Pinpoint the cell where the given text exists, returning its (X, Y) midpoint coordinate. 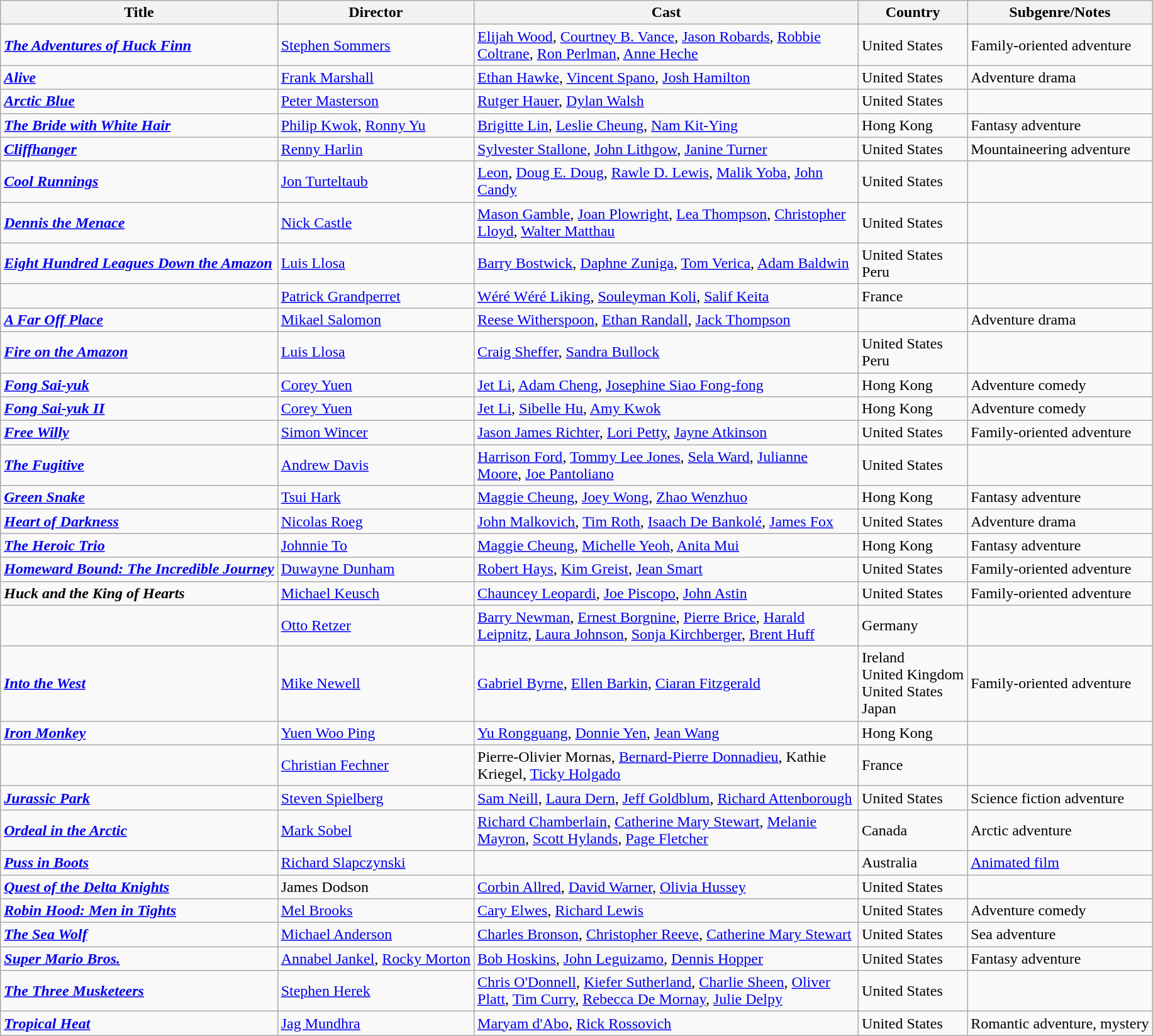
Dennis the Menace (139, 223)
The Bride with White Hair (139, 125)
Mikael Salomon (376, 320)
Country (913, 13)
Mason Gamble, Joan Plowright, Lea Thompson, Christopher Lloyd, Walter Matthau (667, 223)
Nicolas Roeg (376, 521)
Alive (139, 77)
A Far Off Place (139, 320)
Peter Masterson (376, 101)
Germany (913, 625)
Eight Hundred Leagues Down the Amazon (139, 263)
Australia (913, 862)
Wéré Wéré Liking, Souleyman Koli, Salif Keita (667, 296)
Arctic Blue (139, 101)
Fong Sai-yuk (139, 384)
Romantic adventure, mystery (1060, 1023)
Iron Monkey (139, 733)
Brigitte Lin, Leslie Cheung, Nam Kit-Ying (667, 125)
Mel Brooks (376, 911)
Frank Marshall (376, 77)
Sam Neill, Laura Dern, Jeff Goldblum, Richard Attenborough (667, 798)
Cary Elwes, Richard Lewis (667, 911)
Chauncey Leopardi, Joe Piscopo, John Astin (667, 593)
Steven Spielberg (376, 798)
Harrison Ford, Tommy Lee Jones, Sela Ward, Julianne Moore, Joe Pantoliano (667, 465)
Homeward Bound: The Incredible Journey (139, 569)
Johnnie To (376, 545)
Animated film (1060, 862)
Maggie Cheung, Michelle Yeoh, Anita Mui (667, 545)
The Fugitive (139, 465)
Mike Newell (376, 683)
IrelandUnited KingdomUnited StatesJapan (913, 683)
Arctic adventure (1060, 830)
Jag Mundhra (376, 1023)
Sylvester Stallone, John Lithgow, Janine Turner (667, 149)
Green Snake (139, 498)
Jon Turteltaub (376, 181)
Gabriel Byrne, Ellen Barkin, Ciaran Fitzgerald (667, 683)
Philip Kwok, Ronny Yu (376, 125)
The Heroic Trio (139, 545)
Simon Wincer (376, 433)
Maryam d'Abo, Rick Rossovich (667, 1023)
Stephen Herek (376, 991)
John Malkovich, Tim Roth, Isaach De Bankolé, James Fox (667, 521)
Patrick Grandperret (376, 296)
Title (139, 13)
Barry Bostwick, Daphne Zuniga, Tom Verica, Adam Baldwin (667, 263)
Jet Li, Adam Cheng, Josephine Siao Fong-fong (667, 384)
Reese Witherspoon, Ethan Randall, Jack Thompson (667, 320)
Richard Slapczynski (376, 862)
Sea adventure (1060, 935)
Elijah Wood, Courtney B. Vance, Jason Robards, Robbie Coltrane, Ron Perlman, Anne Heche (667, 45)
Tropical Heat (139, 1023)
Yuen Woo Ping (376, 733)
Quest of the Delta Knights (139, 886)
Fong Sai-yuk II (139, 409)
Fire on the Amazon (139, 352)
Subgenre/Notes (1060, 13)
Chris O'Donnell, Kiefer Sutherland, Charlie Sheen, Oliver Platt, Tim Curry, Rebecca De Mornay, Julie Delpy (667, 991)
Rutger Hauer, Dylan Walsh (667, 101)
Ethan Hawke, Vincent Spano, Josh Hamilton (667, 77)
The Sea Wolf (139, 935)
Craig Sheffer, Sandra Bullock (667, 352)
Cast (667, 13)
Canada (913, 830)
Otto Retzer (376, 625)
Charles Bronson, Christopher Reeve, Catherine Mary Stewart (667, 935)
Michael Keusch (376, 593)
Michael Anderson (376, 935)
Huck and the King of Hearts (139, 593)
Richard Chamberlain, Catherine Mary Stewart, Melanie Mayron, Scott Hylands, Page Fletcher (667, 830)
Free Willy (139, 433)
Yu Rongguang, Donnie Yen, Jean Wang (667, 733)
The Three Musketeers (139, 991)
Christian Fechner (376, 765)
Renny Harlin (376, 149)
Ordeal in the Arctic (139, 830)
Robin Hood: Men in Tights (139, 911)
Nick Castle (376, 223)
Mountaineering adventure (1060, 149)
Pierre-Olivier Mornas, Bernard-Pierre Donnadieu, Kathie Kriegel, Ticky Holgado (667, 765)
Robert Hays, Kim Greist, Jean Smart (667, 569)
Jason James Richter, Lori Petty, Jayne Atkinson (667, 433)
James Dodson (376, 886)
Andrew Davis (376, 465)
Cliffhanger (139, 149)
Science fiction adventure (1060, 798)
Puss in Boots (139, 862)
Super Mario Bros. (139, 959)
Leon, Doug E. Doug, Rawle D. Lewis, Malik Yoba, John Candy (667, 181)
Tsui Hark (376, 498)
Corbin Allred, David Warner, Olivia Hussey (667, 886)
The Adventures of Huck Finn (139, 45)
Jurassic Park (139, 798)
Duwayne Dunham (376, 569)
Heart of Darkness (139, 521)
Bob Hoskins, John Leguizamo, Dennis Hopper (667, 959)
Jet Li, Sibelle Hu, Amy Kwok (667, 409)
Cool Runnings (139, 181)
Barry Newman, Ernest Borgnine, Pierre Brice, Harald Leipnitz, Laura Johnson, Sonja Kirchberger, Brent Huff (667, 625)
Into the West (139, 683)
Maggie Cheung, Joey Wong, Zhao Wenzhuo (667, 498)
Annabel Jankel, Rocky Morton (376, 959)
Mark Sobel (376, 830)
Stephen Sommers (376, 45)
Director (376, 13)
